Search for the cell housing the specified text and yield its [x, y] center coordinate. 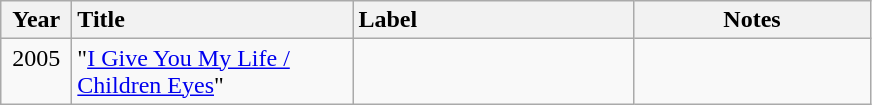
Notes [752, 20]
Label [494, 20]
Year [36, 20]
"I Give You My Life / Children Eyes" [212, 72]
Title [212, 20]
2005 [36, 72]
